Scan for the cell matching the given text and deliver its [x, y] coordinate at center. 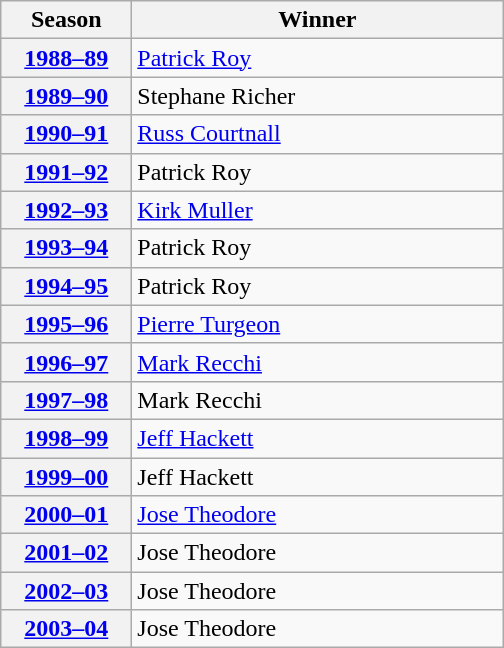
1998–99 [66, 438]
1994–95 [66, 286]
2002–03 [66, 591]
1988–89 [66, 58]
1997–98 [66, 400]
2001–02 [66, 553]
1989–90 [66, 96]
2000–01 [66, 515]
Stephane Richer [318, 96]
Russ Courtnall [318, 134]
1990–91 [66, 134]
2003–04 [66, 629]
Kirk Muller [318, 210]
1995–96 [66, 324]
Season [66, 20]
Winner [318, 20]
1991–92 [66, 172]
1993–94 [66, 248]
1996–97 [66, 362]
1992–93 [66, 210]
Pierre Turgeon [318, 324]
1999–00 [66, 477]
